Detect which cell encompasses the target text, then output its (x, y) center coordinate. 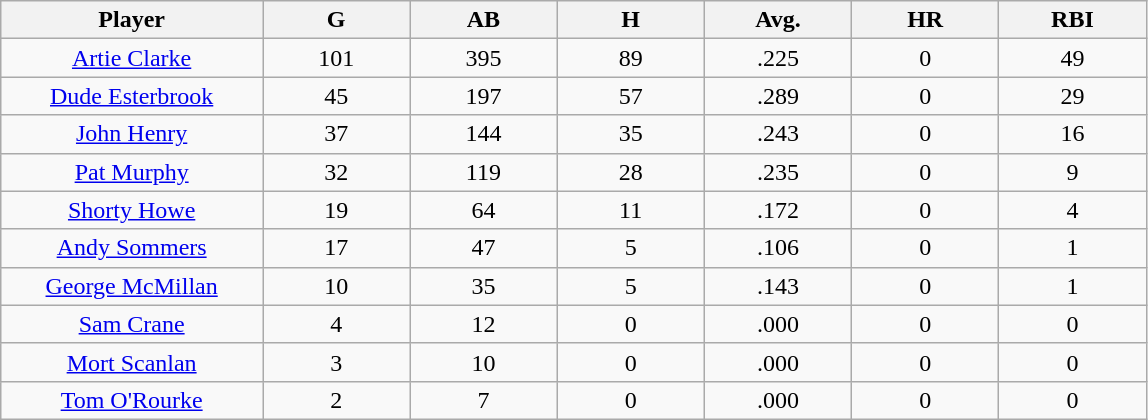
89 (630, 58)
19 (336, 210)
Sam Crane (132, 324)
29 (1072, 96)
Avg. (778, 20)
Pat Murphy (132, 172)
57 (630, 96)
47 (484, 248)
28 (630, 172)
John Henry (132, 134)
37 (336, 134)
395 (484, 58)
3 (336, 362)
Andy Sommers (132, 248)
Mort Scanlan (132, 362)
.225 (778, 58)
197 (484, 96)
RBI (1072, 20)
George McMillan (132, 286)
.143 (778, 286)
.106 (778, 248)
Tom O'Rourke (132, 400)
Shorty Howe (132, 210)
45 (336, 96)
144 (484, 134)
Dude Esterbrook (132, 96)
Artie Clarke (132, 58)
HR (926, 20)
.289 (778, 96)
G (336, 20)
.243 (778, 134)
2 (336, 400)
.235 (778, 172)
32 (336, 172)
12 (484, 324)
Player (132, 20)
49 (1072, 58)
7 (484, 400)
101 (336, 58)
11 (630, 210)
64 (484, 210)
119 (484, 172)
H (630, 20)
AB (484, 20)
.172 (778, 210)
17 (336, 248)
9 (1072, 172)
16 (1072, 134)
